Pinpoint the cell where the given text exists, returning its (x, y) midpoint coordinate. 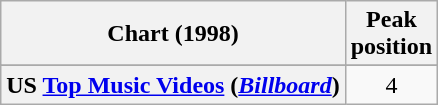
Peakposition (391, 34)
Chart (1998) (173, 34)
US Top Music Videos (Billboard) (173, 85)
4 (391, 85)
